Find where the given text appears and provide that cell's center as [x, y] coordinate. 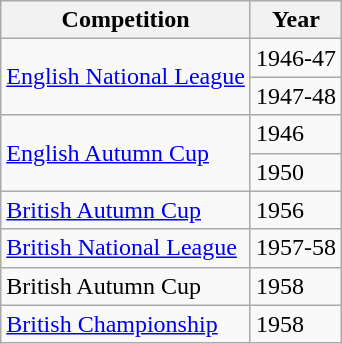
1947-48 [296, 96]
Competition [126, 20]
1957-58 [296, 248]
English National League [126, 77]
English Autumn Cup [126, 153]
1956 [296, 210]
1946 [296, 134]
Year [296, 20]
British National League [126, 248]
British Championship [126, 324]
1946-47 [296, 58]
1950 [296, 172]
